Determine the [x, y] coordinate at the center of the cell enclosing the given text.  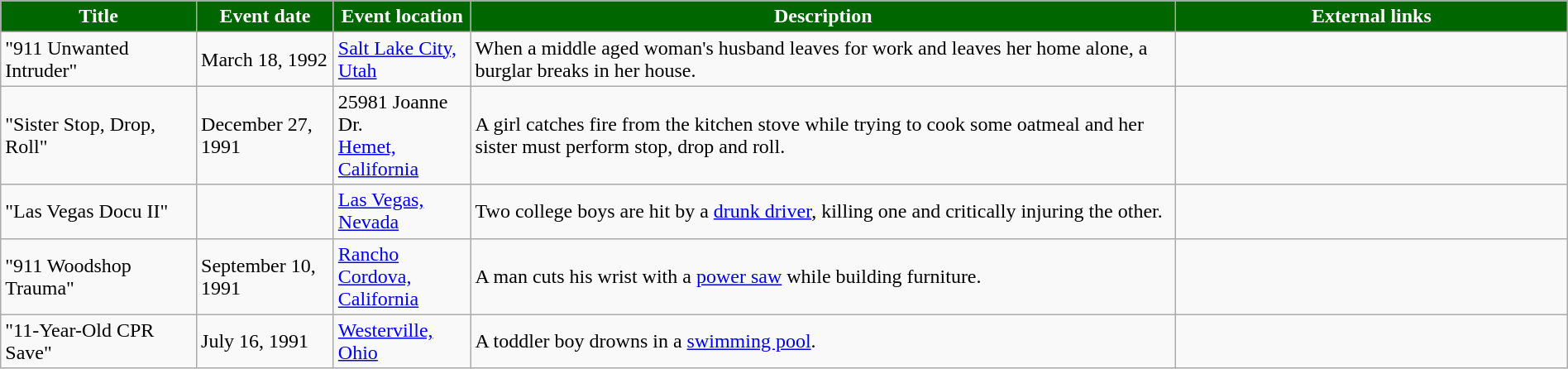
When a middle aged woman's husband leaves for work and leaves her home alone, a burglar breaks in her house. [824, 60]
September 10, 1991 [265, 276]
A man cuts his wrist with a power saw while building furniture. [824, 276]
A toddler boy drowns in a swimming pool. [824, 341]
Event location [402, 17]
External links [1372, 17]
Description [824, 17]
Two college boys are hit by a drunk driver, killing one and critically injuring the other. [824, 212]
Westerville, Ohio [402, 341]
25981 Joanne Dr.Hemet, California [402, 136]
Title [99, 17]
"Las Vegas Docu II" [99, 212]
A girl catches fire from the kitchen stove while trying to cook some oatmeal and her sister must perform stop, drop and roll. [824, 136]
"911 Unwanted Intruder" [99, 60]
Rancho Cordova, California [402, 276]
"Sister Stop, Drop, Roll" [99, 136]
December 27, 1991 [265, 136]
"911 Woodshop Trauma" [99, 276]
Las Vegas, Nevada [402, 212]
Salt Lake City, Utah [402, 60]
July 16, 1991 [265, 341]
Event date [265, 17]
"11-Year-Old CPR Save" [99, 341]
March 18, 1992 [265, 60]
